Extract the (X, Y) coordinate from the center of the cell holding the provided text.  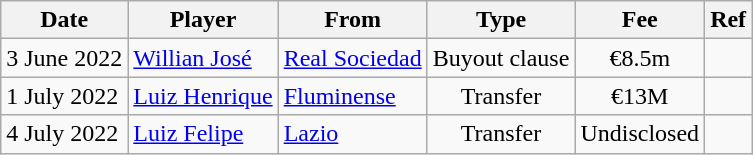
1 July 2022 (64, 96)
3 June 2022 (64, 58)
Date (64, 20)
Player (203, 20)
Luiz Felipe (203, 134)
€8.5m (640, 58)
Real Sociedad (352, 58)
€13M (640, 96)
Willian José (203, 58)
From (352, 20)
Fee (640, 20)
4 July 2022 (64, 134)
Type (501, 20)
Lazio (352, 134)
Buyout clause (501, 58)
Luiz Henrique (203, 96)
Undisclosed (640, 134)
Ref (728, 20)
Fluminense (352, 96)
